Output the (X, Y) coordinate of the center of the cell containing the given text.  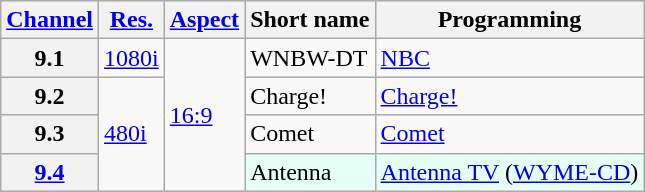
Programming (510, 20)
1080i (132, 58)
Aspect (204, 20)
Antenna TV (WYME-CD) (510, 172)
Antenna (310, 172)
9.2 (50, 96)
Short name (310, 20)
9.4 (50, 172)
Channel (50, 20)
9.1 (50, 58)
WNBW-DT (310, 58)
9.3 (50, 134)
NBC (510, 58)
16:9 (204, 115)
480i (132, 134)
Res. (132, 20)
